Capture the cell that displays the provided text and extract its (X, Y) central coordinate. 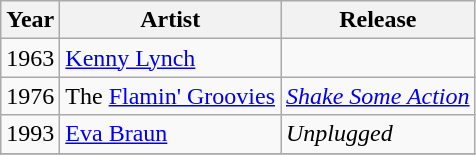
1976 (30, 96)
Eva Braun (170, 134)
Artist (170, 20)
Year (30, 20)
Release (378, 20)
Unplugged (378, 134)
1993 (30, 134)
The Flamin' Groovies (170, 96)
Kenny Lynch (170, 58)
1963 (30, 58)
Shake Some Action (378, 96)
